Detect which cell encompasses the target text, then output its [X, Y] center coordinate. 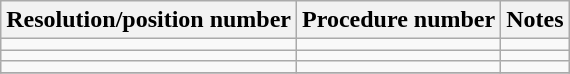
Procedure number [399, 20]
Notes [535, 20]
Resolution/position number [149, 20]
